Pinpoint the cell where the given text exists, returning its [X, Y] midpoint coordinate. 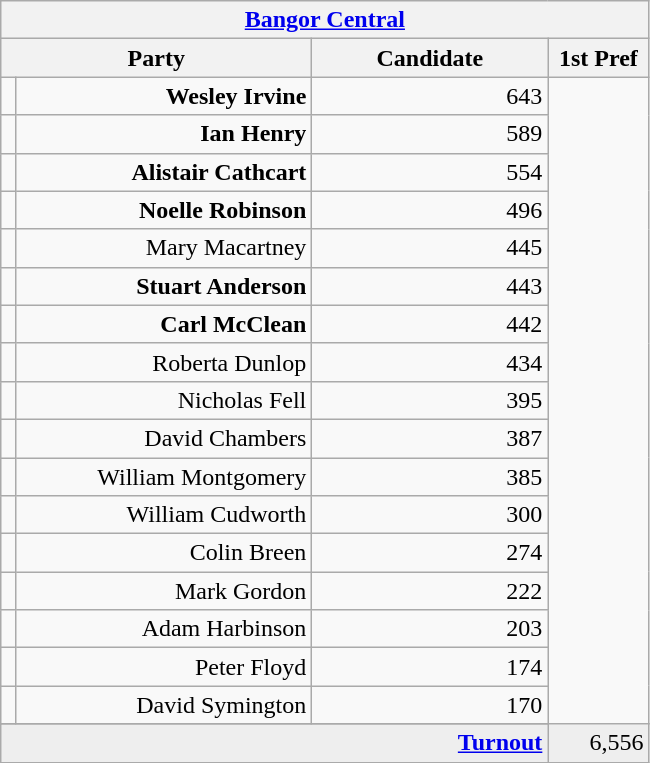
Carl McClean [164, 324]
Party [156, 58]
589 [430, 134]
203 [430, 629]
170 [430, 705]
434 [430, 362]
395 [430, 400]
442 [430, 324]
1st Pref [598, 58]
6,556 [598, 743]
300 [430, 515]
Stuart Anderson [164, 286]
445 [430, 248]
Alistair Cathcart [164, 172]
Nicholas Fell [164, 400]
387 [430, 438]
Peter Floyd [164, 667]
Roberta Dunlop [164, 362]
643 [430, 96]
Bangor Central [325, 20]
Wesley Irvine [164, 96]
174 [430, 667]
Ian Henry [164, 134]
Mark Gordon [164, 591]
Candidate [430, 58]
385 [430, 477]
274 [430, 553]
David Chambers [164, 438]
William Cudworth [164, 515]
496 [430, 210]
Mary Macartney [164, 248]
443 [430, 286]
554 [430, 172]
Noelle Robinson [164, 210]
Adam Harbinson [164, 629]
222 [430, 591]
William Montgomery [164, 477]
Colin Breen [164, 553]
Turnout [274, 743]
David Symington [164, 705]
